Identify which cell holds the provided text, then report its [x, y] central coordinate. 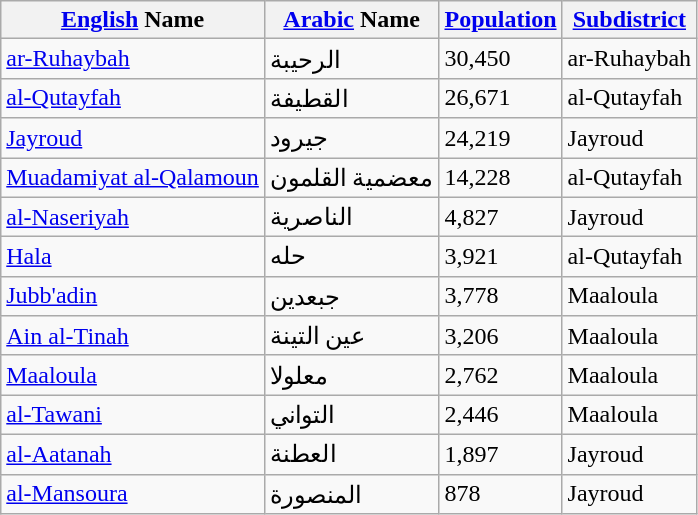
الرحيبة [352, 59]
14,228 [500, 178]
4,827 [500, 217]
al-Tawani [133, 415]
العطنة [352, 454]
جيرود [352, 138]
al-Aatanah [133, 454]
2,762 [500, 375]
1,897 [500, 454]
عين التينة [352, 336]
Jubb'adin [133, 296]
30,450 [500, 59]
حله [352, 257]
3,206 [500, 336]
3,921 [500, 257]
al-Naseriyah [133, 217]
Muadamiyat al-Qalamoun [133, 178]
القطيفة [352, 98]
التواني [352, 415]
معضمية القلمون [352, 178]
معلولا [352, 375]
المنصورة [352, 494]
2,446 [500, 415]
Subdistrict [630, 20]
26,671 [500, 98]
Ain al-Tinah [133, 336]
Hala [133, 257]
878 [500, 494]
Population [500, 20]
English Name [133, 20]
Arabic Name [352, 20]
جبعدين [352, 296]
24,219 [500, 138]
al-Mansoura [133, 494]
3,778 [500, 296]
الناصرية [352, 217]
